Locate the cell with the specified text and output its [x, y] center coordinate. 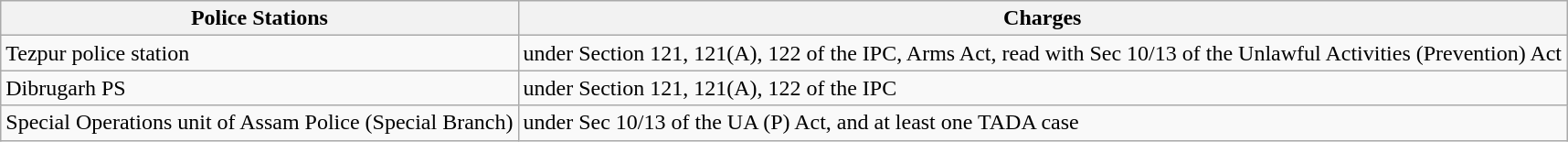
Tezpur police station [260, 53]
Charges [1043, 18]
under Section 121, 121(A), 122 of the IPC, Arms Act, read with Sec 10/13 of the Unlawful Activities (Prevention) Act [1043, 53]
Dibrugarh PS [260, 88]
under Section 121, 121(A), 122 of the IPC [1043, 88]
under Sec 10/13 of the UA (P) Act, and at least one TADA case [1043, 123]
Police Stations [260, 18]
Special Operations unit of Assam Police (Special Branch) [260, 123]
